Extract the [x, y] coordinate from the center of the cell holding the provided text.  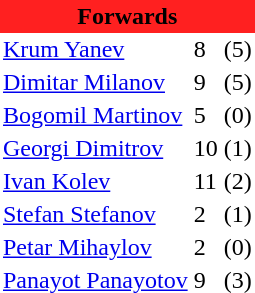
11 [206, 182]
8 [206, 50]
Stefan Stefanov [96, 214]
Dimitar Milanov [96, 82]
(2) [238, 182]
Georgi Dimitrov [96, 148]
9 [206, 82]
Ivan Kolev [96, 182]
Bogomil Martinov [96, 116]
10 [206, 148]
Forwards [128, 16]
Petar Mihaylov [96, 248]
5 [206, 116]
Krum Yanev [96, 50]
